Find where the given text appears and provide that cell's center as (x, y) coordinate. 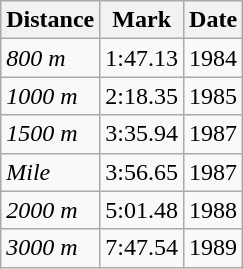
7:47.54 (142, 248)
1988 (214, 210)
2000 m (50, 210)
2:18.35 (142, 96)
1500 m (50, 134)
3:56.65 (142, 172)
Mark (142, 20)
5:01.48 (142, 210)
3:35.94 (142, 134)
1989 (214, 248)
1985 (214, 96)
1:47.13 (142, 58)
800 m (50, 58)
3000 m (50, 248)
1000 m (50, 96)
Distance (50, 20)
Date (214, 20)
Mile (50, 172)
1984 (214, 58)
